Scan for the cell matching the given text and deliver its [x, y] coordinate at center. 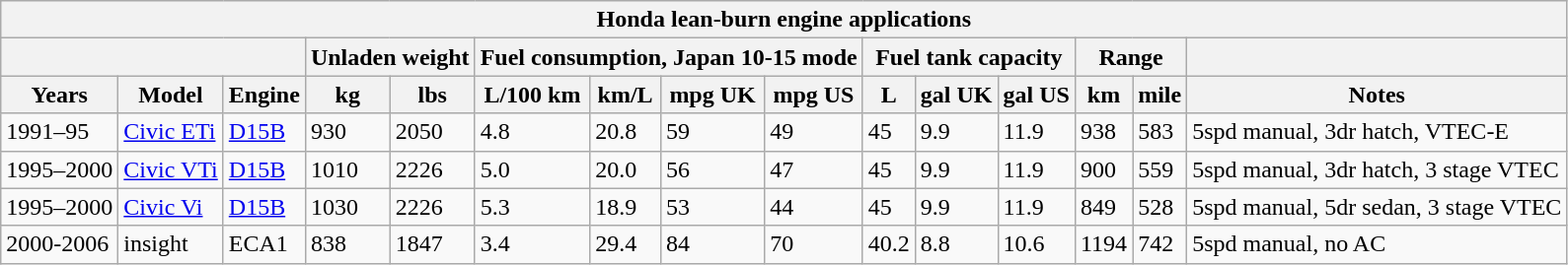
29.4 [626, 244]
insight [171, 244]
Years [59, 95]
1194 [1103, 244]
5spd manual, 5dr sedan, 3 stage VTEC [1378, 207]
1847 [432, 244]
Unladen weight [390, 57]
4.8 [533, 132]
20.8 [626, 132]
53 [712, 207]
1030 [347, 207]
L/100 km [533, 95]
583 [1160, 132]
1991–95 [59, 132]
kg [347, 95]
Civic Vi [171, 207]
20.0 [626, 169]
Model [171, 95]
5spd manual, 3dr hatch, VTEC-E [1378, 132]
559 [1160, 169]
838 [347, 244]
528 [1160, 207]
2000-2006 [59, 244]
gal US [1036, 95]
10.6 [1036, 244]
mpg UK [712, 95]
5spd manual, 3dr hatch, 3 stage VTEC [1378, 169]
Range [1131, 57]
56 [712, 169]
1010 [347, 169]
Civic ETi [171, 132]
59 [712, 132]
938 [1103, 132]
Engine [264, 95]
Fuel tank capacity [969, 57]
49 [814, 132]
849 [1103, 207]
ECA1 [264, 244]
5.0 [533, 169]
km [1103, 95]
84 [712, 244]
lbs [432, 95]
mpg US [814, 95]
gal UK [956, 95]
Civic VTi [171, 169]
40.2 [888, 244]
Honda lean-burn engine applications [784, 20]
70 [814, 244]
8.8 [956, 244]
930 [347, 132]
47 [814, 169]
742 [1160, 244]
900 [1103, 169]
Fuel consumption, Japan 10-15 mode [669, 57]
L [888, 95]
Notes [1378, 95]
km/L [626, 95]
5.3 [533, 207]
18.9 [626, 207]
5spd manual, no AC [1378, 244]
mile [1160, 95]
44 [814, 207]
2050 [432, 132]
3.4 [533, 244]
